Identify which cell holds the provided text, then report its [x, y] central coordinate. 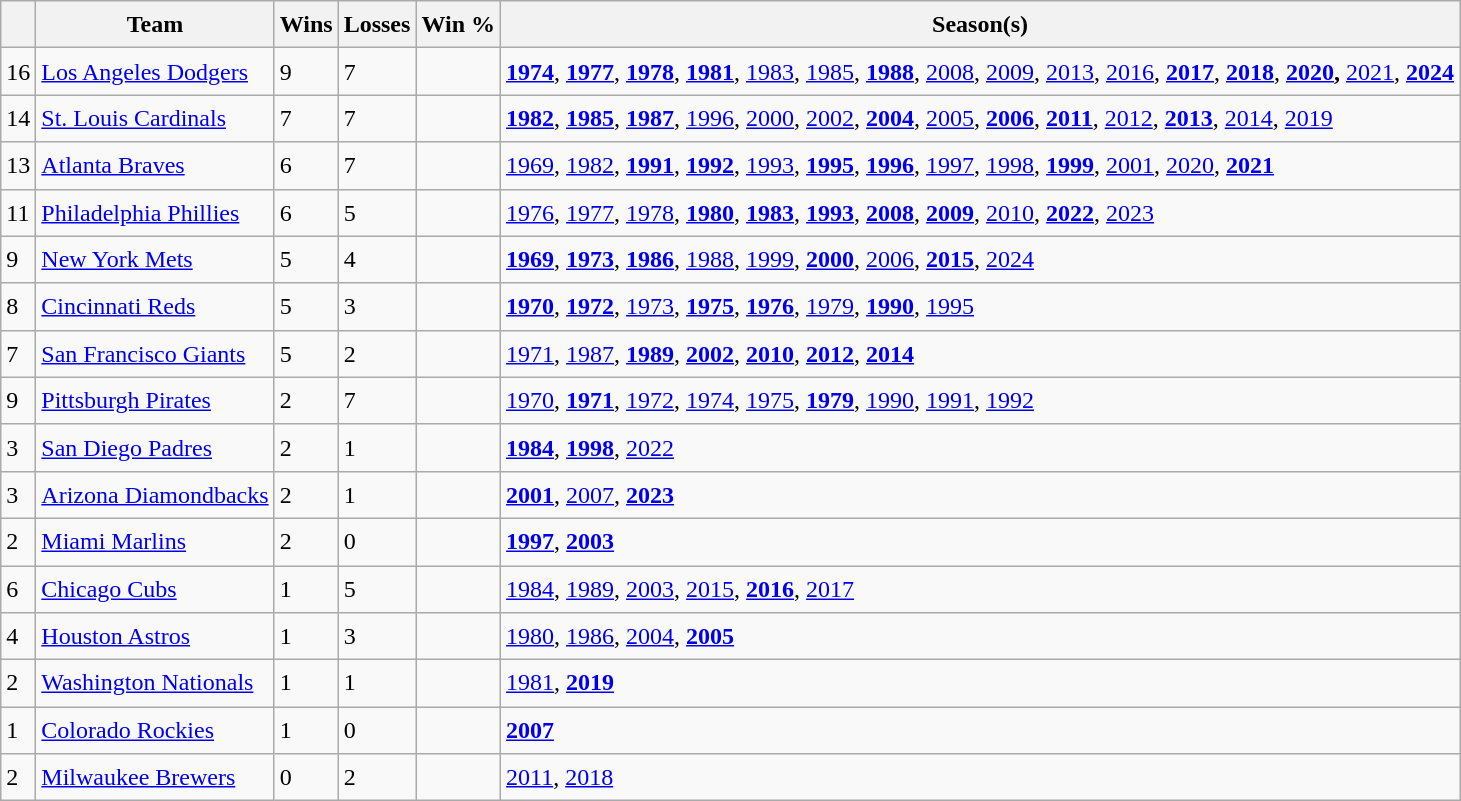
8 [18, 306]
2011, 2018 [980, 778]
Team [155, 24]
2001, 2007, 2023 [980, 494]
Houston Astros [155, 636]
1970, 1971, 1972, 1974, 1975, 1979, 1990, 1991, 1992 [980, 400]
San Diego Padres [155, 448]
1976, 1977, 1978, 1980, 1983, 1993, 2008, 2009, 2010, 2022, 2023 [980, 212]
Arizona Diamondbacks [155, 494]
Milwaukee Brewers [155, 778]
Season(s) [980, 24]
13 [18, 166]
1971, 1987, 1989, 2002, 2010, 2012, 2014 [980, 354]
1982, 1985, 1987, 1996, 2000, 2002, 2004, 2005, 2006, 2011, 2012, 2013, 2014, 2019 [980, 118]
Losses [377, 24]
1980, 1986, 2004, 2005 [980, 636]
16 [18, 72]
1981, 2019 [980, 684]
Chicago Cubs [155, 590]
San Francisco Giants [155, 354]
2007 [980, 730]
1974, 1977, 1978, 1981, 1983, 1985, 1988, 2008, 2009, 2013, 2016, 2017, 2018, 2020, 2021, 2024 [980, 72]
Washington Nationals [155, 684]
Wins [306, 24]
11 [18, 212]
New York Mets [155, 260]
1984, 1998, 2022 [980, 448]
14 [18, 118]
Atlanta Braves [155, 166]
1997, 2003 [980, 542]
1969, 1982, 1991, 1992, 1993, 1995, 1996, 1997, 1998, 1999, 2001, 2020, 2021 [980, 166]
Pittsburgh Pirates [155, 400]
1969, 1973, 1986, 1988, 1999, 2000, 2006, 2015, 2024 [980, 260]
Colorado Rockies [155, 730]
1970, 1972, 1973, 1975, 1976, 1979, 1990, 1995 [980, 306]
Miami Marlins [155, 542]
Win % [458, 24]
Cincinnati Reds [155, 306]
St. Louis Cardinals [155, 118]
1984, 1989, 2003, 2015, 2016, 2017 [980, 590]
Los Angeles Dodgers [155, 72]
Philadelphia Phillies [155, 212]
